Pinpoint the cell where the given text exists, returning its [x, y] midpoint coordinate. 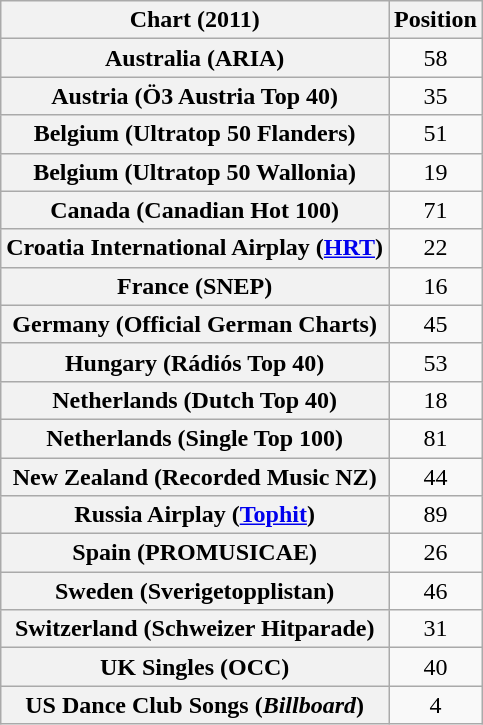
Russia Airplay (Tophit) [195, 515]
Canada (Canadian Hot 100) [195, 210]
Hungary (Rádiós Top 40) [195, 362]
18 [436, 400]
Netherlands (Single Top 100) [195, 438]
Position [436, 20]
Austria (Ö3 Austria Top 40) [195, 96]
Australia (ARIA) [195, 58]
Chart (2011) [195, 20]
22 [436, 248]
40 [436, 667]
46 [436, 591]
Netherlands (Dutch Top 40) [195, 400]
Belgium (Ultratop 50 Wallonia) [195, 172]
US Dance Club Songs (Billboard) [195, 705]
81 [436, 438]
Spain (PROMUSICAE) [195, 553]
UK Singles (OCC) [195, 667]
89 [436, 515]
Sweden (Sverigetopplistan) [195, 591]
4 [436, 705]
51 [436, 134]
44 [436, 477]
Switzerland (Schweizer Hitparade) [195, 629]
45 [436, 324]
16 [436, 286]
France (SNEP) [195, 286]
Croatia International Airplay (HRT) [195, 248]
New Zealand (Recorded Music NZ) [195, 477]
58 [436, 58]
26 [436, 553]
19 [436, 172]
Belgium (Ultratop 50 Flanders) [195, 134]
71 [436, 210]
35 [436, 96]
53 [436, 362]
Germany (Official German Charts) [195, 324]
31 [436, 629]
